Pinpoint the cell where the given text exists, returning its [X, Y] midpoint coordinate. 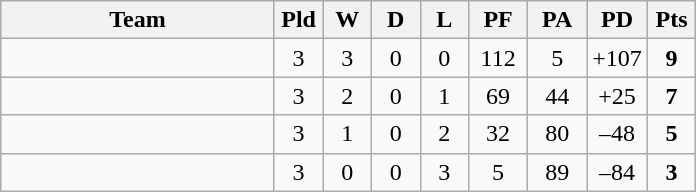
89 [558, 172]
PF [498, 20]
69 [498, 96]
Pts [672, 20]
80 [558, 134]
PD [618, 20]
7 [672, 96]
112 [498, 58]
W [348, 20]
–48 [618, 134]
–84 [618, 172]
D [396, 20]
32 [498, 134]
+25 [618, 96]
PA [558, 20]
Team [138, 20]
Pld [298, 20]
9 [672, 58]
L [444, 20]
+107 [618, 58]
44 [558, 96]
